Pinpoint the cell where the given text exists, returning its (X, Y) midpoint coordinate. 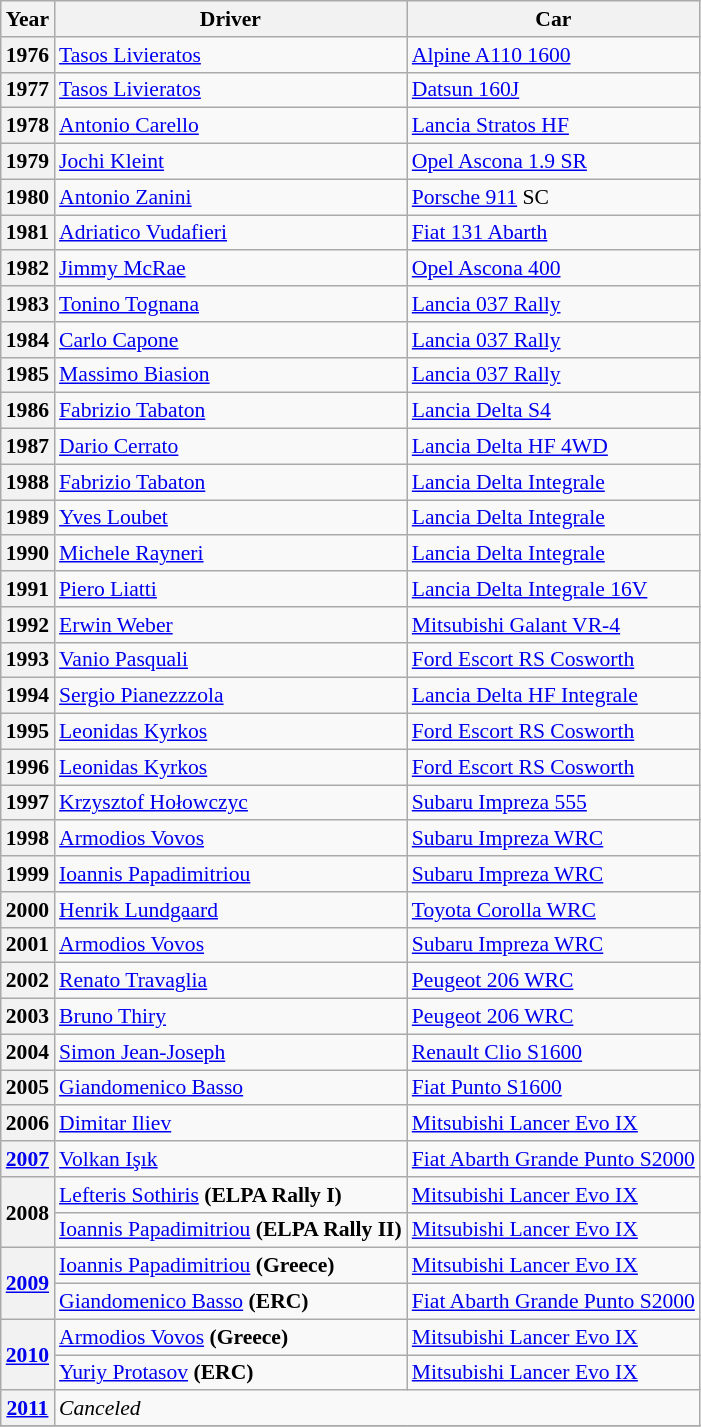
1984 (28, 340)
1990 (28, 554)
Volkan Işık (230, 1159)
Carlo Capone (230, 340)
Lefteris Sothiris (ELPA Rally I) (230, 1195)
1999 (28, 874)
1995 (28, 732)
Henrik Lundgaard (230, 910)
Vanio Pasquali (230, 660)
1988 (28, 482)
Giandomenico Basso (ERC) (230, 1302)
Armodios Vovos (Greece) (230, 1337)
Datsun 160J (554, 90)
1979 (28, 162)
Michele Rayneri (230, 554)
1983 (28, 304)
Year (28, 19)
Toyota Corolla WRC (554, 910)
Porsche 911 SC (554, 197)
Dimitar Iliev (230, 1124)
1976 (28, 55)
Krzysztof Hołowczyc (230, 803)
1991 (28, 589)
Fiat 131 Abarth (554, 233)
Lancia Delta Integrale 16V (554, 589)
Opel Ascona 400 (554, 269)
Tonino Tognana (230, 304)
Renault Clio S1600 (554, 1052)
1997 (28, 803)
Subaru Impreza 555 (554, 803)
Dario Cerrato (230, 447)
Canceled (377, 1409)
2011 (28, 1409)
Lancia Delta HF 4WD (554, 447)
Ioannis Papadimitriou (Greece) (230, 1266)
Ioannis Papadimitriou (ELPA Rally II) (230, 1230)
Bruno Thiry (230, 1017)
Giandomenico Basso (230, 1088)
Simon Jean-Joseph (230, 1052)
2005 (28, 1088)
Sergio Pianezzzola (230, 696)
Jimmy McRae (230, 269)
Antonio Zanini (230, 197)
Lancia Delta S4 (554, 411)
Mitsubishi Galant VR-4 (554, 625)
1977 (28, 90)
1996 (28, 767)
1989 (28, 518)
1987 (28, 447)
Massimo Biasion (230, 375)
2004 (28, 1052)
Adriatico Vudafieri (230, 233)
1998 (28, 839)
1994 (28, 696)
2003 (28, 1017)
2006 (28, 1124)
Alpine A110 1600 (554, 55)
1980 (28, 197)
Antonio Carello (230, 126)
2008 (28, 1212)
2009 (28, 1284)
1992 (28, 625)
Renato Travaglia (230, 981)
1982 (28, 269)
Jochi Kleint (230, 162)
2001 (28, 945)
1978 (28, 126)
2010 (28, 1354)
Yves Loubet (230, 518)
Erwin Weber (230, 625)
Yuriy Protasov (ERC) (230, 1373)
Driver (230, 19)
Car (554, 19)
Fiat Punto S1600 (554, 1088)
Piero Liatti (230, 589)
Lancia Stratos HF (554, 126)
Lancia Delta HF Integrale (554, 696)
1981 (28, 233)
2002 (28, 981)
1985 (28, 375)
Opel Ascona 1.9 SR (554, 162)
2000 (28, 910)
1986 (28, 411)
Ioannis Papadimitriou (230, 874)
1993 (28, 660)
2007 (28, 1159)
